Return [X, Y] of the center of cell containing provided text 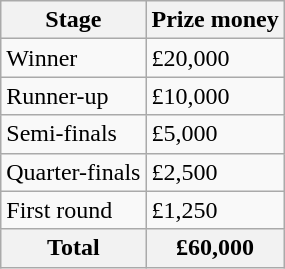
Total [74, 248]
£1,250 [215, 210]
Semi-finals [74, 134]
£20,000 [215, 58]
Prize money [215, 20]
Quarter-finals [74, 172]
First round [74, 210]
£60,000 [215, 248]
£2,500 [215, 172]
£5,000 [215, 134]
£10,000 [215, 96]
Stage [74, 20]
Runner-up [74, 96]
Winner [74, 58]
